Capture the cell that displays the provided text and extract its (x, y) central coordinate. 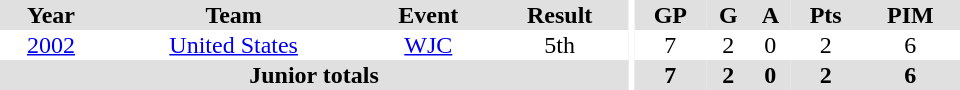
Year (51, 15)
Result (560, 15)
GP (670, 15)
Pts (826, 15)
Event (428, 15)
Junior totals (314, 75)
United States (234, 45)
G (728, 15)
PIM (910, 15)
Team (234, 15)
5th (560, 45)
A (770, 15)
WJC (428, 45)
2002 (51, 45)
